For the text-containing cell, return its midpoint in [x, y] coordinate format. 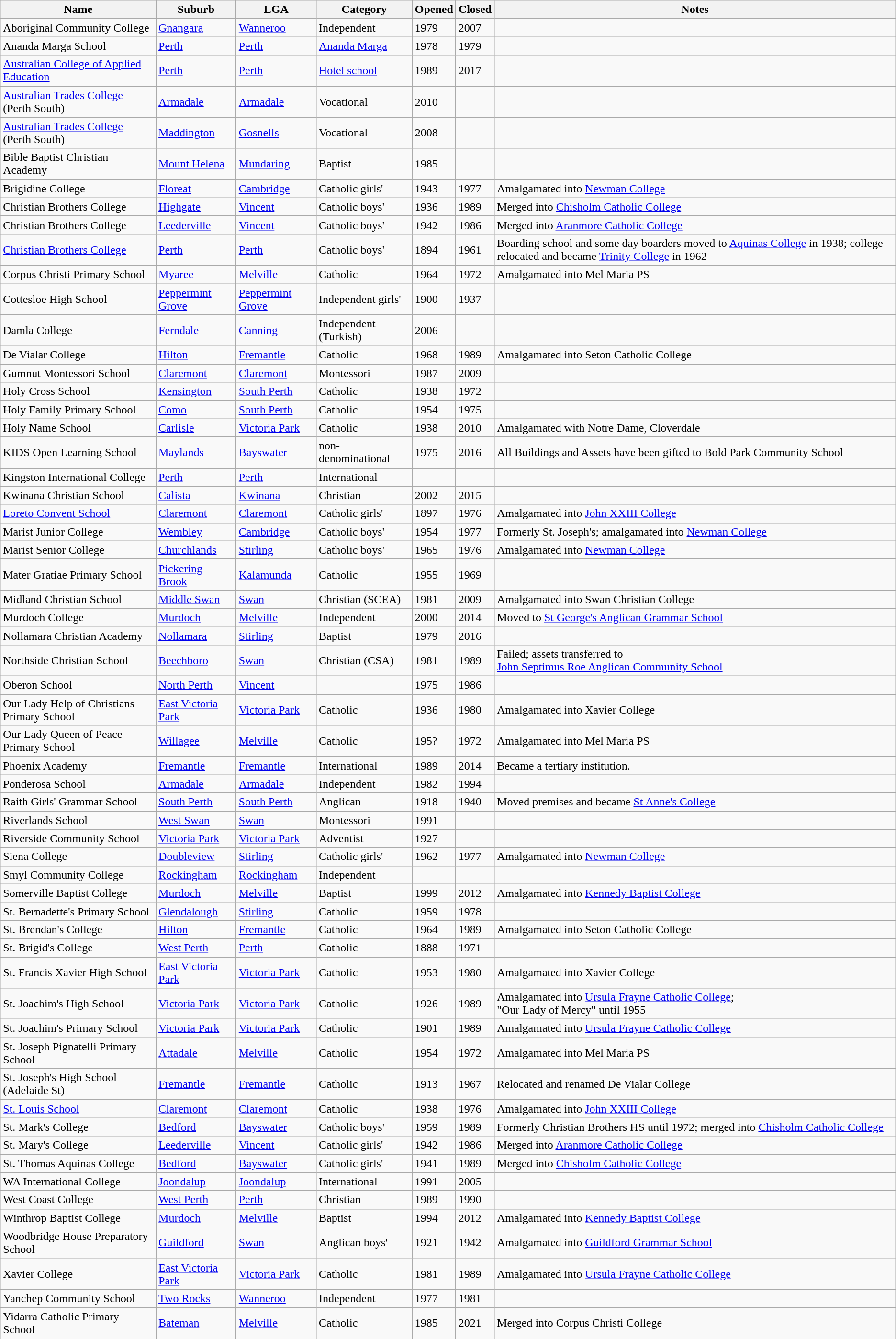
Kwinana Christian School [78, 495]
1965 [434, 550]
2006 [434, 330]
Moved to St George's Anglican Grammar School [695, 617]
2005 [475, 1182]
Glendalough [196, 911]
Doubleview [196, 857]
Xavier College [78, 1274]
2021 [475, 1323]
WA International College [78, 1182]
1894 [434, 250]
Riverlands School [78, 820]
St. Joachim's High School [78, 1004]
North Perth [196, 685]
All Buildings and Assets have been gifted to Bold Park Community School [695, 453]
Mount Helena [196, 164]
1971 [475, 948]
Amalgamated into Guildford Grammar School [695, 1242]
Midland Christian School [78, 599]
Gnangara [196, 28]
Nollamara Christian Academy [78, 636]
1990 [475, 1200]
Winthrop Baptist College [78, 1218]
St. Thomas Aquinas College [78, 1163]
Wembley [196, 532]
Kingston International College [78, 477]
LGA [276, 10]
Middle Swan [196, 599]
Ananda Marga [364, 46]
1900 [434, 299]
Maylands [196, 453]
Mundaring [276, 164]
Moved premises and became St Anne's College [695, 802]
Churchlands [196, 550]
2015 [475, 495]
Adventist [364, 838]
Loreto Convent School [78, 513]
1987 [434, 373]
Kalamunda [276, 574]
Calista [196, 495]
1968 [434, 355]
1999 [434, 893]
Riverside Community School [78, 838]
Beechboro [196, 660]
1926 [434, 1004]
Woodbridge House Preparatory School [78, 1242]
St. Joachim's Primary School [78, 1028]
Brigidine College [78, 189]
1901 [434, 1028]
1937 [475, 299]
Ananda Marga School [78, 46]
Highgate [196, 207]
Anglican [364, 802]
1982 [434, 784]
Gosnells [276, 133]
1927 [434, 838]
1888 [434, 948]
Christian (CSA) [364, 660]
2002 [434, 495]
Boarding school and some day boarders moved to Aquinas College in 1938; college relocated and became Trinity College in 1962 [695, 250]
1953 [434, 972]
Independent girls' [364, 299]
Phoenix Academy [78, 766]
Northside Christian School [78, 660]
Yidarra Catholic Primary School [78, 1323]
St. Mary's College [78, 1145]
Hotel school [364, 71]
Oberon School [78, 685]
Floreat [196, 189]
Ponderosa School [78, 784]
St. Brendan's College [78, 929]
1940 [475, 802]
Yanchep Community School [78, 1298]
Bible Baptist Christian Academy [78, 164]
Amalgamated into Swan Christian College [695, 599]
Corpus Christi Primary School [78, 274]
1941 [434, 1163]
Notes [695, 10]
Amalgamated with Notre Dame, Cloverdale [695, 428]
Formerly St. Joseph's; amalgamated into Newman College [695, 532]
St. Louis School [78, 1109]
St. Francis Xavier High School [78, 972]
Como [196, 410]
St. Joseph's High School (Adelaide St) [78, 1084]
Bateman [196, 1323]
1967 [475, 1084]
195? [434, 741]
1913 [434, 1084]
Merged into Corpus Christi College [695, 1323]
Independent (Turkish) [364, 330]
1943 [434, 189]
Became a tertiary institution. [695, 766]
Attadale [196, 1053]
Aboriginal Community College [78, 28]
Ferndale [196, 330]
non-denominational [364, 453]
2017 [475, 71]
1962 [434, 857]
Mater Gratiae Primary School [78, 574]
Smyl Community College [78, 875]
Siena College [78, 857]
Cottesloe High School [78, 299]
Damla College [78, 330]
West Coast College [78, 1200]
Anglican boys' [364, 1242]
Guildford [196, 1242]
Australian College of Applied Education [78, 71]
1969 [475, 574]
St. Mark's College [78, 1127]
Our Lady Queen of Peace Primary School [78, 741]
2000 [434, 617]
St. Brigid's College [78, 948]
Maddington [196, 133]
Holy Name School [78, 428]
1897 [434, 513]
Myaree [196, 274]
1921 [434, 1242]
Raith Girls' Grammar School [78, 802]
Pickering Brook [196, 574]
Somerville Baptist College [78, 893]
Carlisle [196, 428]
Kensington [196, 391]
Opened [434, 10]
1955 [434, 574]
West Swan [196, 820]
Amalgamated into Ursula Frayne Catholic College;"Our Lady of Mercy" until 1955 [695, 1004]
Relocated and renamed De Vialar College [695, 1084]
Canning [276, 330]
Marist Junior College [78, 532]
1918 [434, 802]
Category [364, 10]
KIDS Open Learning School [78, 453]
Formerly Christian Brothers HS until 1972; merged into Chisholm Catholic College [695, 1127]
Nollamara [196, 636]
Marist Senior College [78, 550]
Suburb [196, 10]
Christian (SCEA) [364, 599]
Gumnut Montessori School [78, 373]
2007 [475, 28]
1961 [475, 250]
Murdoch College [78, 617]
St. Bernadette's Primary School [78, 911]
Holy Cross School [78, 391]
Willagee [196, 741]
Holy Family Primary School [78, 410]
St. Joseph Pignatelli Primary School [78, 1053]
De Vialar College [78, 355]
Two Rocks [196, 1298]
Closed [475, 10]
Name [78, 10]
Failed; assets transferred toJohn Septimus Roe Anglican Community School [695, 660]
2008 [434, 133]
Kwinana [276, 495]
Our Lady Help of Christians Primary School [78, 710]
